Detect which cell encompasses the target text, then output its (X, Y) center coordinate. 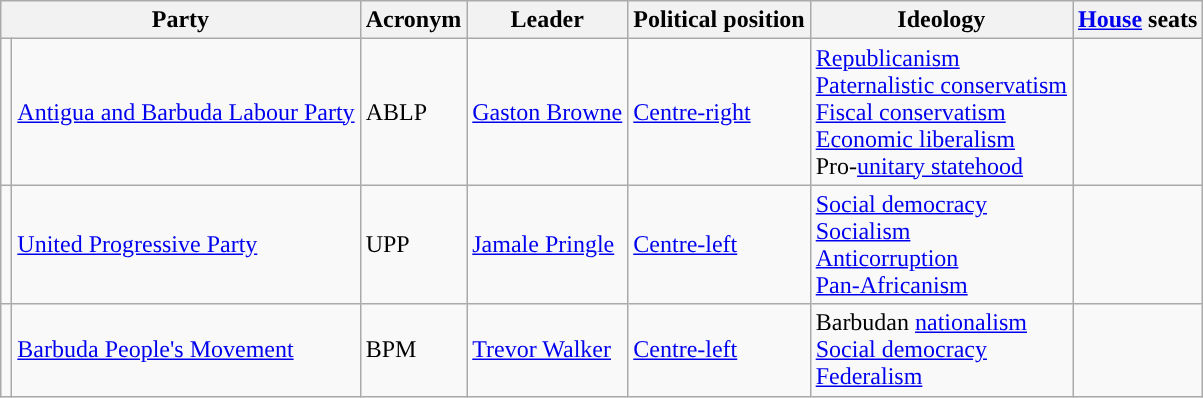
Ideology (941, 20)
Acronym (414, 20)
House seats (1138, 20)
Trevor Walker (548, 350)
Centre-right (719, 112)
Gaston Browne (548, 112)
United Progressive Party (186, 244)
Social democracySocialismAnticorruptionPan-Africanism (941, 244)
ABLP (414, 112)
UPP (414, 244)
Political position (719, 20)
Antigua and Barbuda Labour Party (186, 112)
Barbudan nationalismSocial democracyFederalism (941, 350)
Jamale Pringle (548, 244)
BPM (414, 350)
Barbuda People's Movement (186, 350)
Party (180, 20)
RepublicanismPaternalistic conservatismFiscal conservatismEconomic liberalismPro-unitary statehood (941, 112)
Leader (548, 20)
